Scan for the cell matching the given text and deliver its [x, y] coordinate at center. 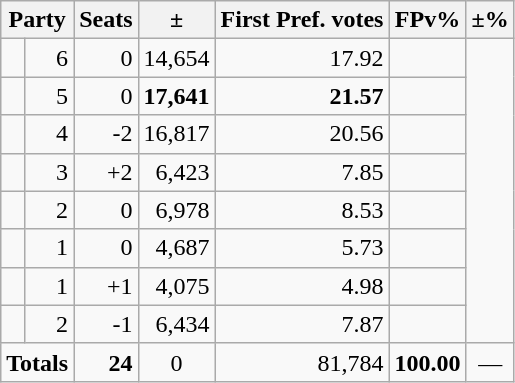
4.98 [302, 286]
6 [48, 58]
24 [106, 362]
5 [48, 96]
8.53 [302, 210]
3 [48, 172]
+2 [106, 172]
4,075 [176, 286]
100.00 [428, 362]
± [176, 20]
6,978 [176, 210]
4 [48, 134]
±% [490, 20]
21.57 [302, 96]
First Pref. votes [302, 20]
-1 [106, 324]
FPv% [428, 20]
Party [38, 20]
+1 [106, 286]
6,434 [176, 324]
16,817 [176, 134]
Totals [38, 362]
20.56 [302, 134]
14,654 [176, 58]
4,687 [176, 248]
81,784 [302, 362]
7.85 [302, 172]
17.92 [302, 58]
-2 [106, 134]
— [490, 362]
7.87 [302, 324]
Seats [106, 20]
17,641 [176, 96]
6,423 [176, 172]
5.73 [302, 248]
